Extract the [x, y] coordinate from the center of the cell holding the provided text.  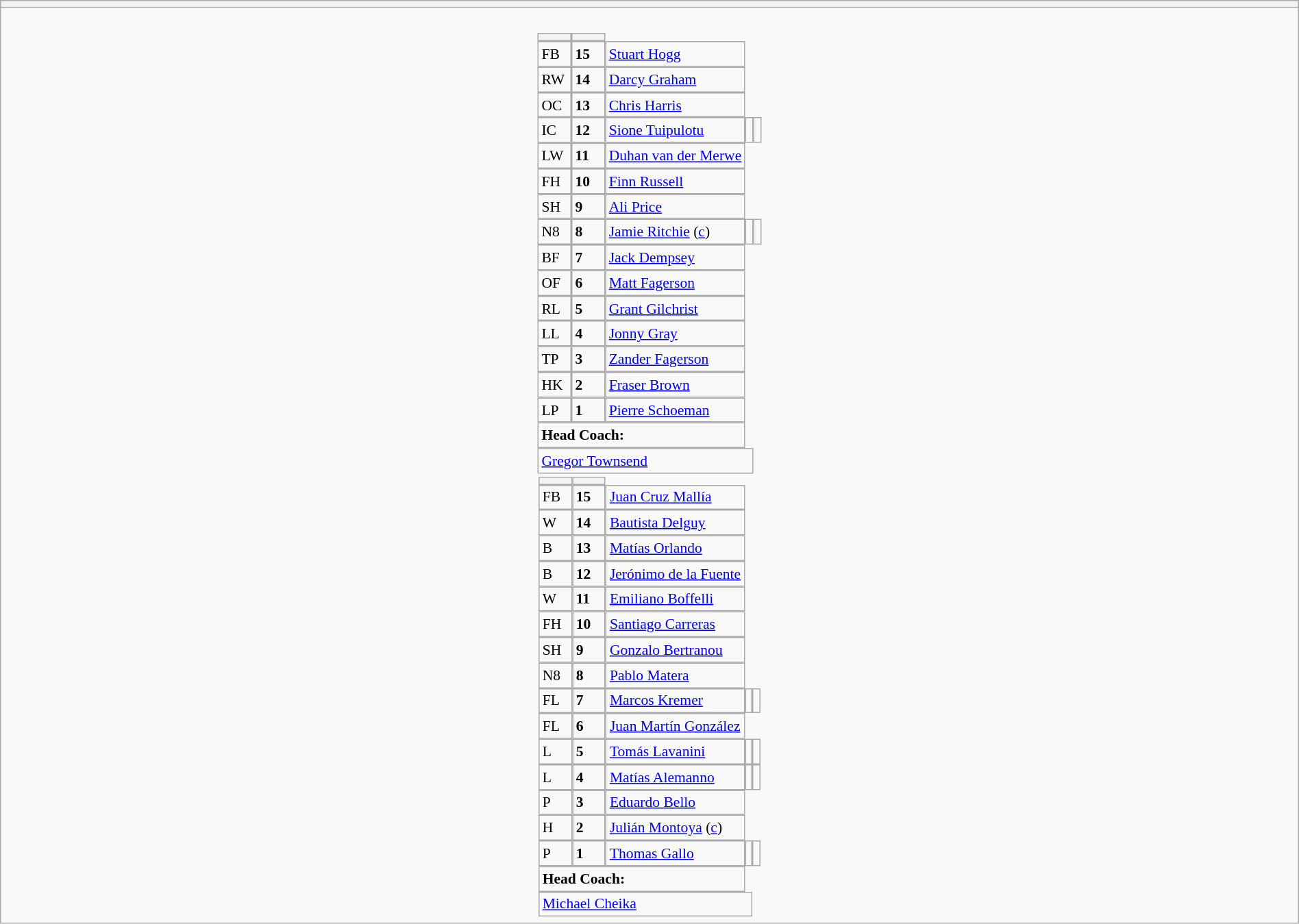
Juan Martín González [676, 726]
Matías Orlando [676, 548]
Eduardo Bello [676, 803]
Gregor Townsend [645, 460]
RW [555, 79]
Bautista Delguy [676, 522]
Tomás Lavanini [676, 752]
HK [555, 385]
Matías Alemanno [676, 777]
Grant Gilchrist [676, 308]
OC [555, 105]
Marcos Kremer [676, 700]
Pierre Schoeman [676, 410]
Fraser Brown [676, 385]
Emiliano Boffelli [676, 599]
LP [555, 410]
Darcy Graham [676, 79]
H [555, 827]
LL [555, 334]
IC [555, 130]
Finn Russell [676, 181]
Jonny Gray [676, 334]
Thomas Gallo [676, 853]
Jack Dempsey [676, 258]
Gonzalo Bertranou [676, 649]
Julián Montoya (c) [676, 827]
Michael Cheika [645, 904]
Matt Fagerson [676, 282]
Jamie Ritchie (c) [676, 232]
Sione Tuipulotu [676, 130]
Santiago Carreras [676, 625]
BF [555, 258]
Juan Cruz Mallía [676, 497]
OF [555, 282]
LW [555, 156]
RL [555, 308]
Chris Harris [676, 105]
Duhan van der Merwe [676, 156]
Zander Fagerson [676, 359]
Ali Price [676, 207]
TP [555, 359]
Pablo Matera [676, 675]
Stuart Hogg [676, 53]
Jerónimo de la Fuente [676, 574]
